Pinpoint the cell where the given text exists, returning its (x, y) midpoint coordinate. 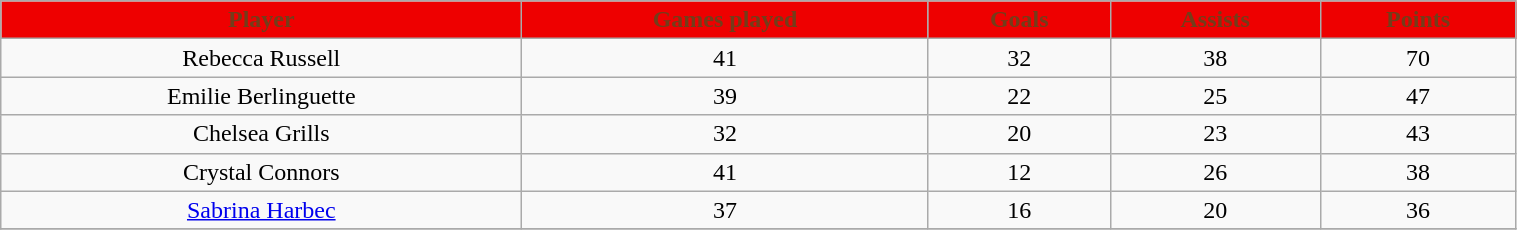
16 (1019, 210)
Assists (1215, 20)
43 (1418, 134)
Emilie Berlinguette (262, 96)
23 (1215, 134)
22 (1019, 96)
Rebecca Russell (262, 58)
12 (1019, 172)
37 (725, 210)
Player (262, 20)
Chelsea Grills (262, 134)
36 (1418, 210)
47 (1418, 96)
Points (1418, 20)
Crystal Connors (262, 172)
39 (725, 96)
Sabrina Harbec (262, 210)
Goals (1019, 20)
Games played (725, 20)
70 (1418, 58)
26 (1215, 172)
25 (1215, 96)
